Capture the cell that displays the provided text and extract its (x, y) central coordinate. 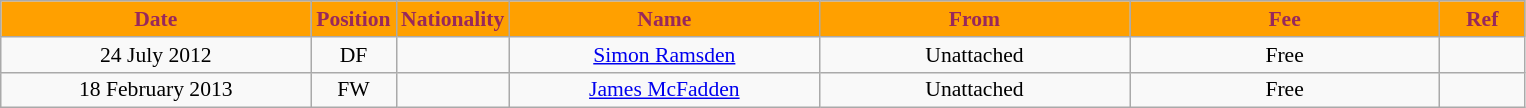
DF (354, 55)
From (974, 19)
Position (354, 19)
24 July 2012 (156, 55)
Date (156, 19)
FW (354, 90)
James McFadden (664, 90)
Name (664, 19)
Nationality (452, 19)
Simon Ramsden (664, 55)
Fee (1285, 19)
Ref (1482, 19)
18 February 2013 (156, 90)
